Identify which cell holds the provided text, then report its [x, y] central coordinate. 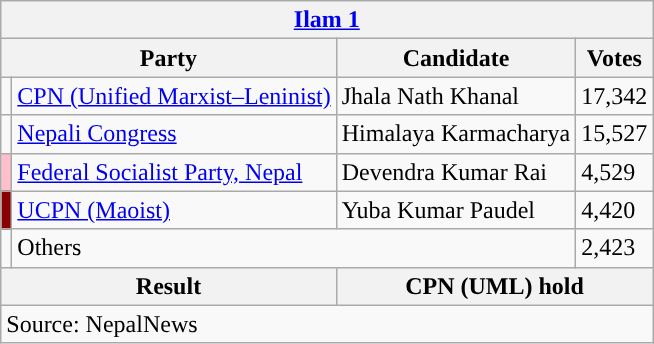
Votes [614, 58]
UCPN (Maoist) [174, 210]
Result [168, 286]
17,342 [614, 96]
Himalaya Karmacharya [456, 134]
Party [168, 58]
Yuba Kumar Paudel [456, 210]
4,420 [614, 210]
15,527 [614, 134]
Others [294, 248]
Devendra Kumar Rai [456, 172]
CPN (UML) hold [494, 286]
Jhala Nath Khanal [456, 96]
Nepali Congress [174, 134]
4,529 [614, 172]
Candidate [456, 58]
CPN (Unified Marxist–Leninist) [174, 96]
Source: NepalNews [327, 324]
Federal Socialist Party, Nepal [174, 172]
Ilam 1 [327, 20]
2,423 [614, 248]
